Provide the (x, y) coordinate of the cell's center where the given text is located.  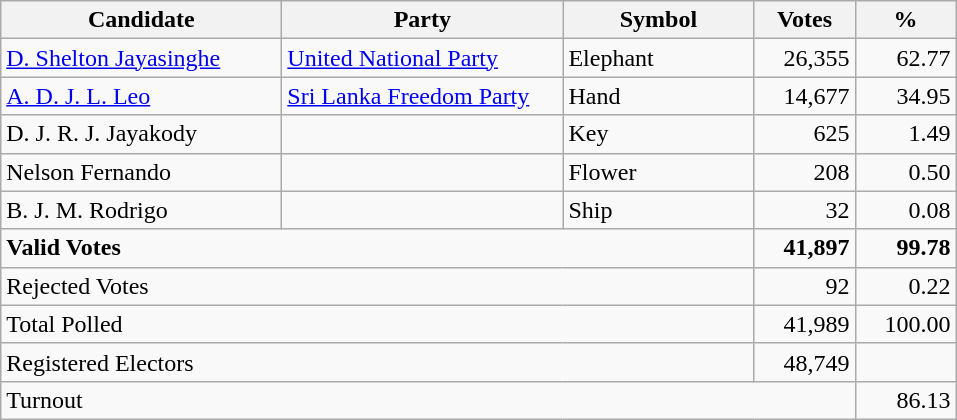
Flower (658, 172)
Sri Lanka Freedom Party (422, 96)
Candidate (142, 20)
Votes (804, 20)
100.00 (906, 324)
Symbol (658, 20)
Rejected Votes (378, 286)
92 (804, 286)
0.08 (906, 210)
Elephant (658, 58)
Valid Votes (378, 248)
Registered Electors (378, 362)
A. D. J. L. Leo (142, 96)
Party (422, 20)
0.22 (906, 286)
United National Party (422, 58)
1.49 (906, 134)
D. Shelton Jayasinghe (142, 58)
26,355 (804, 58)
99.78 (906, 248)
34.95 (906, 96)
625 (804, 134)
14,677 (804, 96)
86.13 (906, 400)
Turnout (428, 400)
% (906, 20)
Ship (658, 210)
D. J. R. J. Jayakody (142, 134)
Key (658, 134)
Hand (658, 96)
41,989 (804, 324)
32 (804, 210)
Total Polled (378, 324)
Nelson Fernando (142, 172)
208 (804, 172)
62.77 (906, 58)
B. J. M. Rodrigo (142, 210)
48,749 (804, 362)
41,897 (804, 248)
0.50 (906, 172)
